Search for the cell housing the specified text and yield its [x, y] center coordinate. 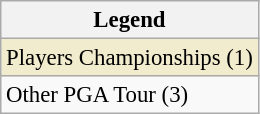
Players Championships (1) [130, 58]
Legend [130, 20]
Other PGA Tour (3) [130, 95]
